Determine the [x, y] coordinate at the center of the cell enclosing the given text.  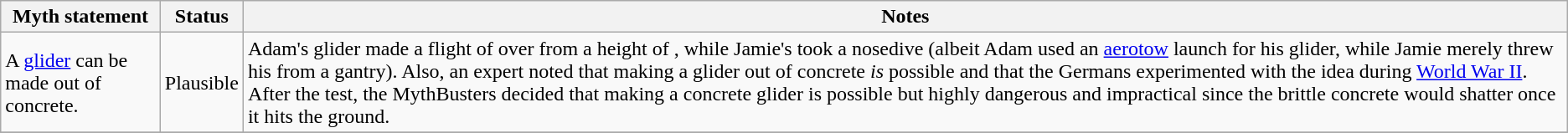
Plausible [201, 82]
A glider can be made out of concrete. [80, 82]
Notes [905, 17]
Status [201, 17]
Myth statement [80, 17]
